Find where the given text appears and provide that cell's center as [X, Y] coordinate. 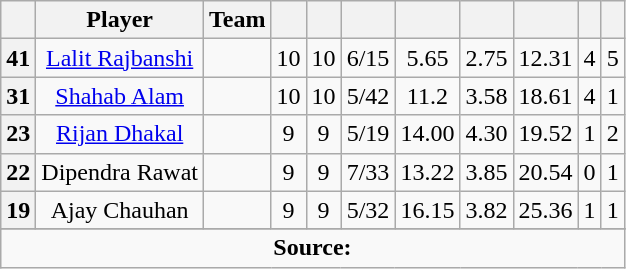
7/33 [368, 172]
19 [18, 210]
20.54 [546, 172]
3.82 [486, 210]
41 [18, 58]
14.00 [428, 134]
16.15 [428, 210]
2 [612, 134]
31 [18, 96]
13.22 [428, 172]
Dipendra Rawat [120, 172]
Player [120, 20]
5 [612, 58]
Ajay Chauhan [120, 210]
Rijan Dhakal [120, 134]
12.31 [546, 58]
25.36 [546, 210]
0 [590, 172]
Lalit Rajbanshi [120, 58]
3.85 [486, 172]
4.30 [486, 134]
5/42 [368, 96]
6/15 [368, 58]
3.58 [486, 96]
11.2 [428, 96]
5/19 [368, 134]
2.75 [486, 58]
5.65 [428, 58]
Shahab Alam [120, 96]
22 [18, 172]
18.61 [546, 96]
Source: [312, 248]
5/32 [368, 210]
Team [237, 20]
23 [18, 134]
19.52 [546, 134]
